Provide the (x, y) coordinate of the cell's center where the given text is located.  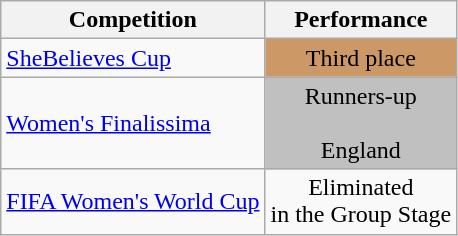
Women's Finalissima (133, 123)
Runners-up England (361, 123)
Third place (361, 58)
FIFA Women's World Cup (133, 202)
Competition (133, 20)
SheBelieves Cup (133, 58)
Eliminatedin the Group Stage (361, 202)
Performance (361, 20)
